Find where the given text appears and provide that cell's center as [x, y] coordinate. 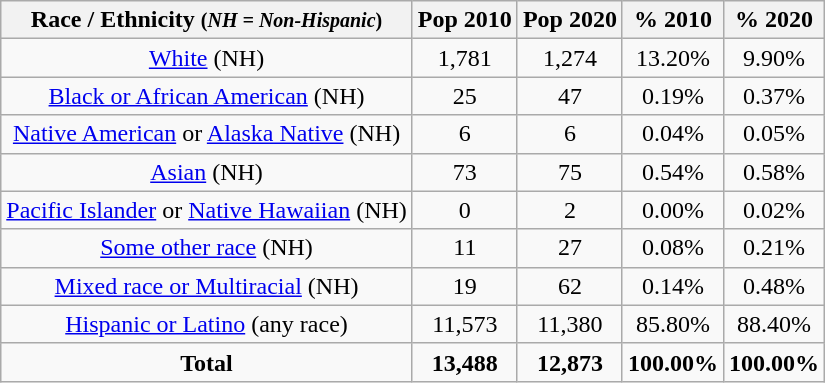
Mixed race or Multiracial (NH) [207, 286]
0.58% [774, 172]
0.19% [672, 96]
Hispanic or Latino (any race) [207, 324]
Pacific Islander or Native Hawaiian (NH) [207, 210]
11 [464, 248]
19 [464, 286]
0.00% [672, 210]
13,488 [464, 362]
0.21% [774, 248]
13.20% [672, 58]
47 [570, 96]
Total [207, 362]
Pop 2020 [570, 20]
1,274 [570, 58]
12,873 [570, 362]
0.14% [672, 286]
88.40% [774, 324]
Some other race (NH) [207, 248]
0.54% [672, 172]
73 [464, 172]
Asian (NH) [207, 172]
0 [464, 210]
85.80% [672, 324]
% 2010 [672, 20]
0.08% [672, 248]
25 [464, 96]
2 [570, 210]
Black or African American (NH) [207, 96]
Pop 2010 [464, 20]
0.04% [672, 134]
9.90% [774, 58]
11,380 [570, 324]
0.02% [774, 210]
27 [570, 248]
1,781 [464, 58]
White (NH) [207, 58]
Native American or Alaska Native (NH) [207, 134]
75 [570, 172]
0.05% [774, 134]
11,573 [464, 324]
Race / Ethnicity (NH = Non-Hispanic) [207, 20]
% 2020 [774, 20]
62 [570, 286]
0.48% [774, 286]
0.37% [774, 96]
